Search for the cell housing the specified text and yield its [x, y] center coordinate. 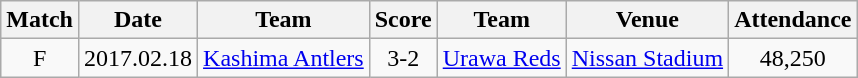
Date [138, 20]
Urawa Reds [502, 58]
Match [40, 20]
Attendance [793, 20]
Kashima Antlers [284, 58]
Nissan Stadium [647, 58]
F [40, 58]
48,250 [793, 58]
Score [403, 20]
Venue [647, 20]
2017.02.18 [138, 58]
3-2 [403, 58]
